Determine the [x, y] coordinate at the center of the cell enclosing the given text.  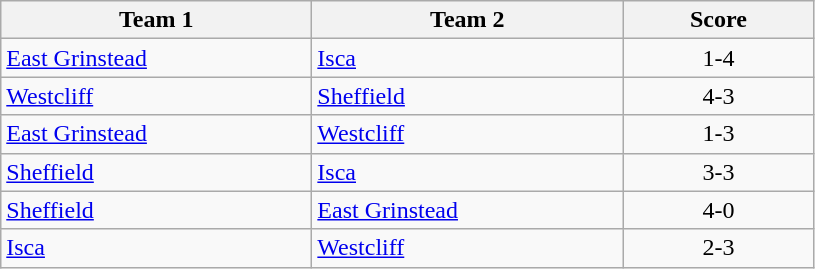
1-4 [718, 58]
3-3 [718, 172]
Team 1 [156, 20]
2-3 [718, 248]
1-3 [718, 134]
4-3 [718, 96]
4-0 [718, 210]
Score [718, 20]
Team 2 [468, 20]
